Search for the cell housing the specified text and yield its (X, Y) center coordinate. 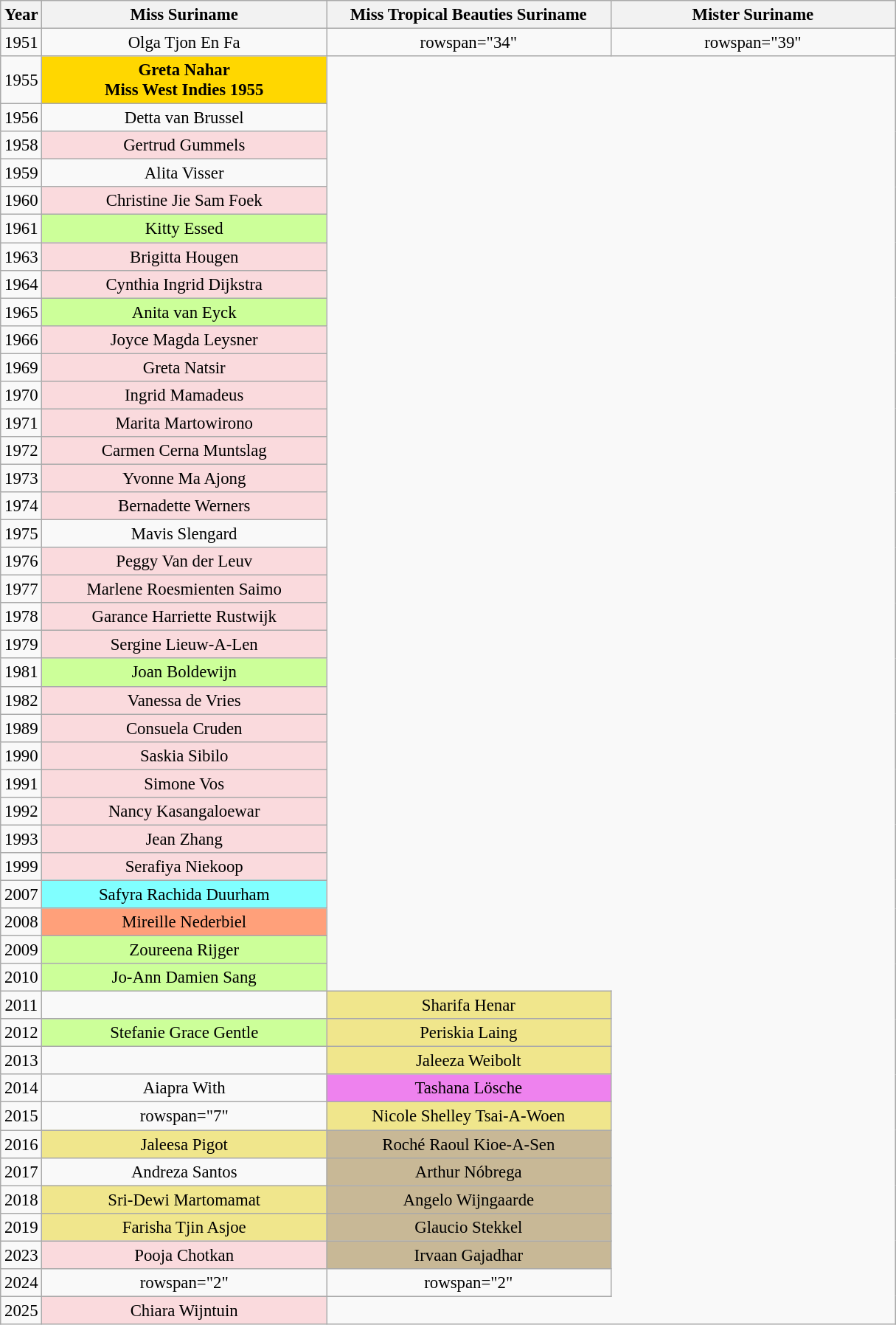
1971 (21, 423)
2007 (21, 894)
2008 (21, 922)
1982 (21, 700)
Greta NaharMiss West Indies 1955 (184, 80)
2018 (21, 1200)
2009 (21, 950)
1979 (21, 645)
Mireille Nederbiel (184, 922)
1992 (21, 812)
Nicole Shelley Tsai-A-Woen (468, 1116)
Garance Harriette Rustwijk (184, 617)
Farisha Tjin Asjoe (184, 1227)
2019 (21, 1227)
Greta Natsir (184, 367)
Consuela Cruden (184, 728)
Marita Martowirono (184, 423)
rowspan="39" (753, 43)
Carmen Cerna Muntslag (184, 451)
Chiara Wijntuin (184, 1310)
Andreza Santos (184, 1172)
Yvonne Ma Ajong (184, 478)
1966 (21, 339)
1951 (21, 43)
rowspan="7" (184, 1116)
1974 (21, 506)
Mavis Slengard (184, 534)
Detta van Brussel (184, 118)
Marlene Roesmienten Saimo (184, 589)
1955 (21, 80)
2013 (21, 1061)
1976 (21, 561)
Miss Suriname (184, 15)
Vanessa de Vries (184, 700)
Jo-Ann Damien Sang (184, 978)
Kitty Essed (184, 229)
1956 (21, 118)
Cynthia Ingrid Dijkstra (184, 284)
Anita van Eyck (184, 312)
Saskia Sibilo (184, 755)
2012 (21, 1033)
1975 (21, 534)
1965 (21, 312)
Pooja Chotkan (184, 1255)
2025 (21, 1310)
Bernadette Werners (184, 506)
Irvaan Gajadhar (468, 1255)
2010 (21, 978)
Miss Tropical Beauties Suriname (468, 15)
Stefanie Grace Gentle (184, 1033)
Zoureena Rijger (184, 950)
Ingrid Mamadeus (184, 395)
1970 (21, 395)
1969 (21, 367)
Jean Zhang (184, 839)
1972 (21, 451)
Christine Jie Sam Foek (184, 201)
Joan Boldewijn (184, 673)
Alita Visser (184, 173)
1973 (21, 478)
Brigitta Hougen (184, 257)
Periskia Laing (468, 1033)
Year (21, 15)
1963 (21, 257)
2011 (21, 1006)
rowspan="34" (468, 43)
Nancy Kasangaloewar (184, 812)
Simone Vos (184, 783)
Arthur Nóbrega (468, 1172)
1961 (21, 229)
2015 (21, 1116)
Aiapra With (184, 1088)
1993 (21, 839)
1999 (21, 867)
1989 (21, 728)
1981 (21, 673)
Peggy Van der Leuv (184, 561)
Roché Raoul Kioe-A-Sen (468, 1144)
2023 (21, 1255)
Safyra Rachida Duurham (184, 894)
2017 (21, 1172)
1990 (21, 755)
Joyce Magda Leysner (184, 339)
1964 (21, 284)
1960 (21, 201)
Serafiya Niekoop (184, 867)
1978 (21, 617)
2016 (21, 1144)
Jaleeza Weibolt (468, 1061)
2024 (21, 1283)
Olga Tjon En Fa (184, 43)
1991 (21, 783)
Gertrud Gummels (184, 145)
Mister Suriname (753, 15)
Tashana Lösche (468, 1088)
2014 (21, 1088)
1959 (21, 173)
1958 (21, 145)
Sharifa Henar (468, 1006)
Sergine Lieuw-A-Len (184, 645)
1977 (21, 589)
Jaleesa Pigot (184, 1144)
Angelo Wijngaarde (468, 1200)
Glaucio Stekkel (468, 1227)
Sri-Dewi Martomamat (184, 1200)
